Return [X, Y] of the center of cell containing provided text 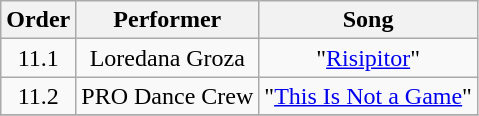
Performer [168, 20]
11.2 [38, 96]
11.1 [38, 58]
"This Is Not a Game" [368, 96]
Loredana Groza [168, 58]
Song [368, 20]
"Risipitor" [368, 58]
PRO Dance Crew [168, 96]
Order [38, 20]
